Return the [X, Y] coordinate for the center point of the cell that contains the specified text.  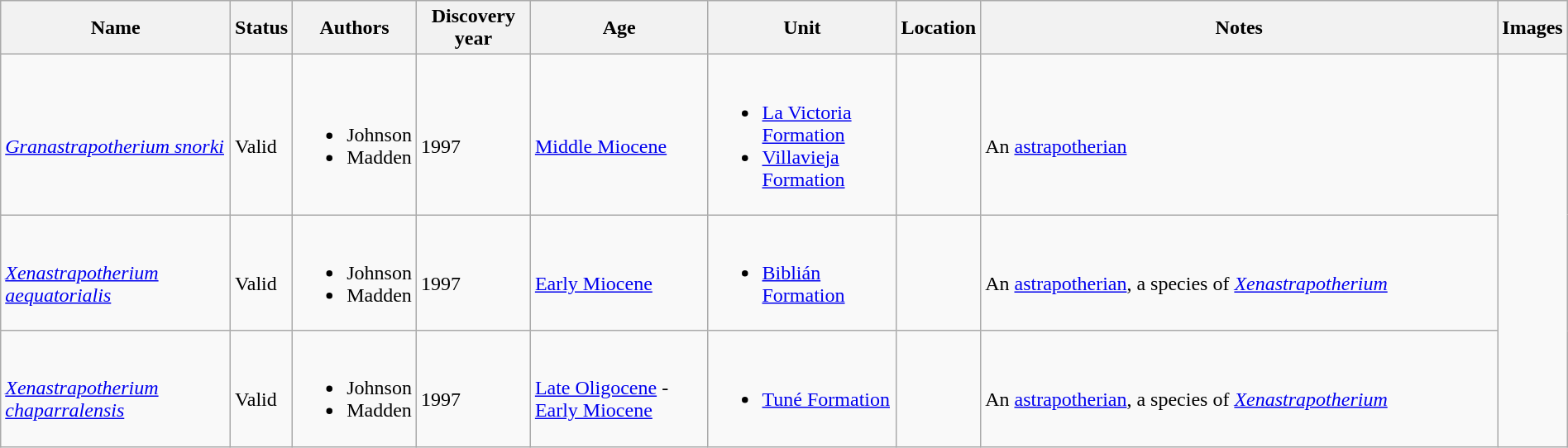
La Victoria FormationVillavieja Formation [802, 135]
Biblián Formation [802, 273]
Authors [355, 28]
Unit [802, 28]
An astrapotherian [1239, 135]
Images [1532, 28]
Notes [1239, 28]
Name [116, 28]
Middle Miocene [619, 135]
Age [619, 28]
Xenastrapotherium aequatorialis [116, 273]
Late Oligocene - Early Miocene [619, 388]
Tuné Formation [802, 388]
Xenastrapotherium chaparralensis [116, 388]
Granastrapotherium snorki [116, 135]
Early Miocene [619, 273]
Discovery year [473, 28]
Location [939, 28]
Status [261, 28]
